Detect which cell encompasses the target text, then output its (x, y) center coordinate. 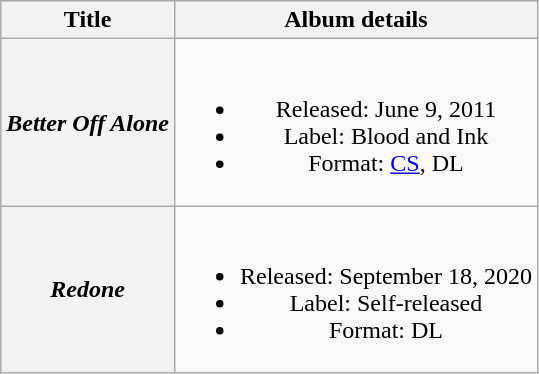
Released: September 18, 2020Label: Self-releasedFormat: DL (356, 290)
Released: June 9, 2011Label: Blood and InkFormat: CS, DL (356, 122)
Better Off Alone (88, 122)
Album details (356, 20)
Redone (88, 290)
Title (88, 20)
